Search for the cell housing the specified text and yield its (X, Y) center coordinate. 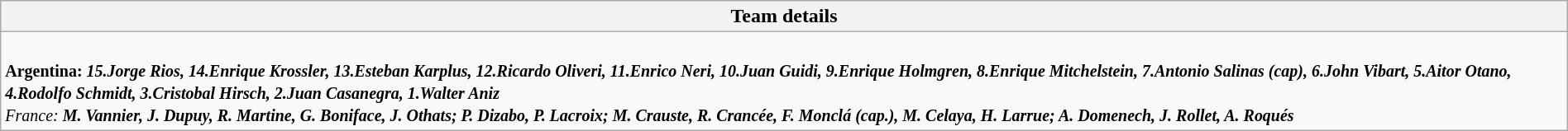
Team details (784, 16)
